Identify which cell holds the provided text, then report its (x, y) central coordinate. 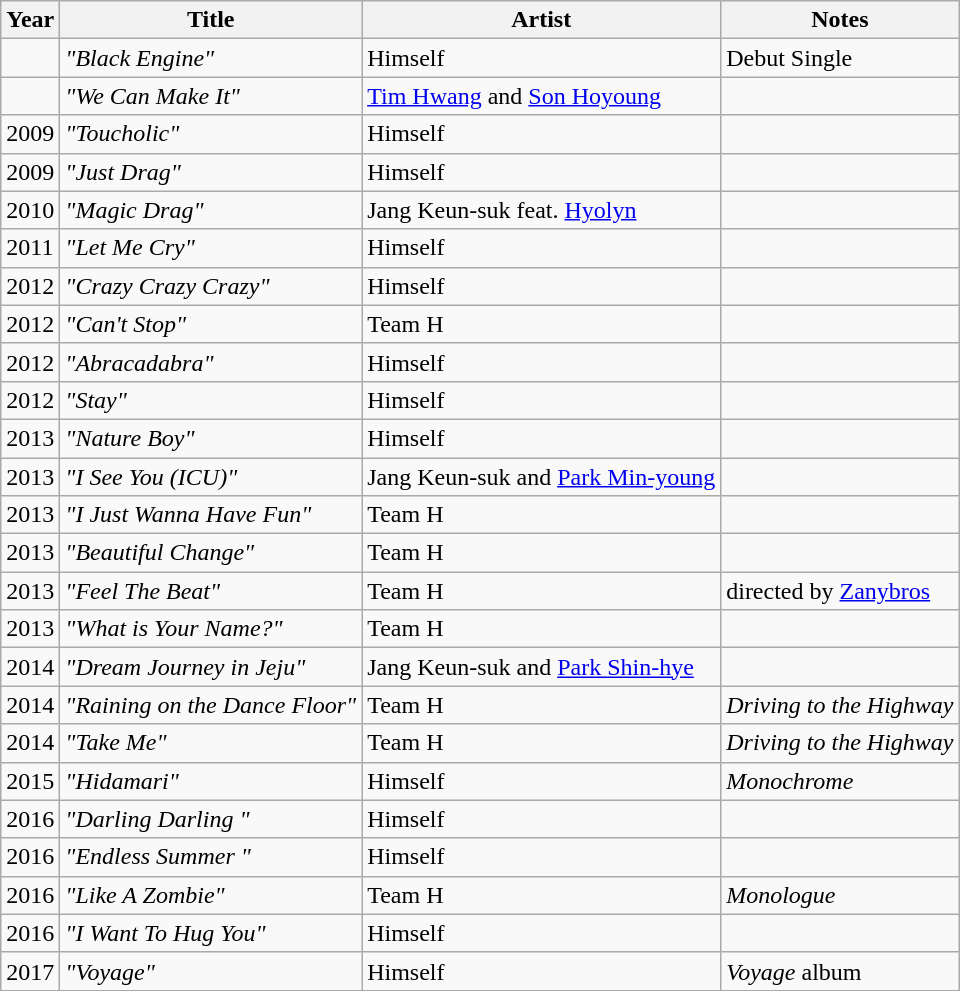
Year (30, 20)
Jang Keun-suk feat. Hyolyn (542, 210)
Jang Keun-suk and Park Min-young (542, 477)
"Toucholic" (211, 134)
Monochrome (840, 781)
"Take Me" (211, 743)
"I Just Wanna Have Fun" (211, 515)
"Feel The Beat" (211, 591)
"Voyage" (211, 971)
"Crazy Crazy Crazy" (211, 286)
2011 (30, 248)
2017 (30, 971)
"Dream Journey in Jeju" (211, 667)
Monologue (840, 895)
Notes (840, 20)
"I Want To Hug You" (211, 933)
"Like A Zombie" (211, 895)
"Magic Drag" (211, 210)
"Darling Darling " (211, 819)
"Raining on the Dance Floor" (211, 705)
"I See You (ICU)" (211, 477)
Voyage album (840, 971)
2010 (30, 210)
"Black Engine" (211, 58)
Jang Keun-suk and Park Shin-hye (542, 667)
"Endless Summer " (211, 857)
Title (211, 20)
"Just Drag" (211, 172)
Artist (542, 20)
"Let Me Cry" (211, 248)
Tim Hwang and Son Hoyoung (542, 96)
"Can't Stop" (211, 324)
"We Can Make It" (211, 96)
"Nature Boy" (211, 438)
"Hidamari" (211, 781)
"Abracadabra" (211, 362)
2015 (30, 781)
Debut Single (840, 58)
"Beautiful Change" (211, 553)
"What is Your Name?" (211, 629)
directed by Zanybros (840, 591)
"Stay" (211, 400)
